Locate the cell with the specified text and output its [X, Y] center coordinate. 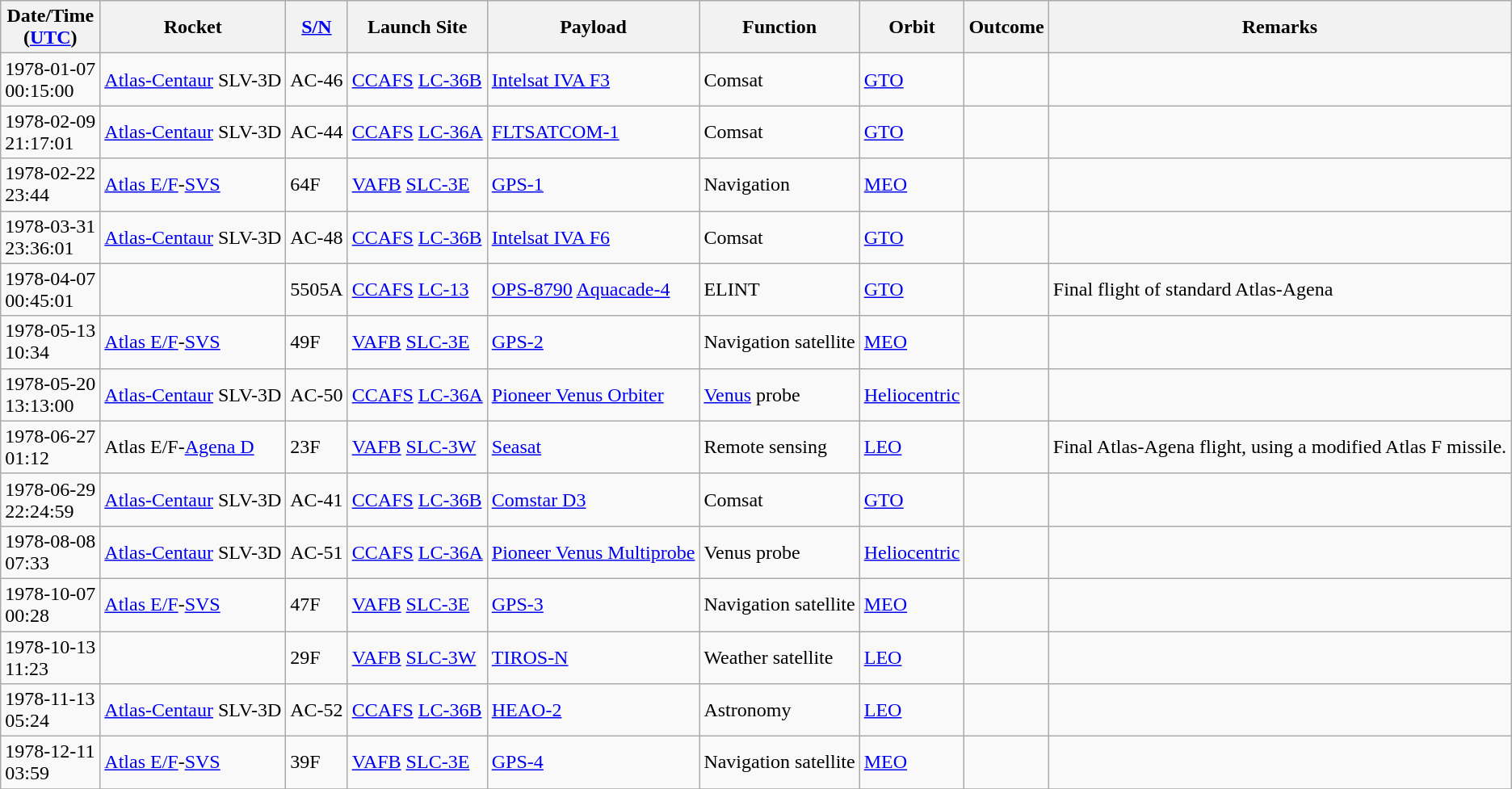
Weather satellite [779, 657]
Remote sensing [779, 447]
S/N [317, 27]
Intelsat IVA F6 [593, 237]
1978-04-0700:45:01 [50, 289]
39F [317, 762]
Intelsat IVA F3 [593, 79]
1978-10-0700:28 [50, 604]
1978-11-1305:24 [50, 711]
Payload [593, 27]
OPS-8790 Aquacade-4 [593, 289]
Navigation [779, 184]
AC-46 [317, 79]
AC-50 [317, 394]
Orbit [912, 27]
23F [317, 447]
29F [317, 657]
Pioneer Venus Multiprobe [593, 552]
1978-01-0700:15:00 [50, 79]
GPS-2 [593, 342]
AC-52 [317, 711]
ELINT [779, 289]
1978-06-2701:12 [50, 447]
TIROS-N [593, 657]
Seasat [593, 447]
1978-05-2013:13:00 [50, 394]
AC-41 [317, 499]
Comstar D3 [593, 499]
1978-02-0921:17:01 [50, 132]
AC-51 [317, 552]
GPS-1 [593, 184]
Function [779, 27]
Final Atlas-Agena flight, using a modified Atlas F missile. [1279, 447]
HEAO-2 [593, 711]
Remarks [1279, 27]
GPS-4 [593, 762]
Rocket [193, 27]
Launch Site [417, 27]
Date/Time(UTC) [50, 27]
Final flight of standard Atlas-Agena [1279, 289]
64F [317, 184]
FLTSATCOM-1 [593, 132]
5505A [317, 289]
GPS-3 [593, 604]
1978-02-2223:44 [50, 184]
1978-08-0807:33 [50, 552]
Atlas E/F-Agena D [193, 447]
CCAFS LC-13 [417, 289]
1978-03-3123:36:01 [50, 237]
Outcome [1006, 27]
1978-05-1310:34 [50, 342]
49F [317, 342]
AC-48 [317, 237]
AC-44 [317, 132]
1978-10-1311:23 [50, 657]
1978-06-2922:24:59 [50, 499]
1978-12-1103:59 [50, 762]
Astronomy [779, 711]
47F [317, 604]
Pioneer Venus Orbiter [593, 394]
